Pinpoint the cell where the given text exists, returning its (X, Y) midpoint coordinate. 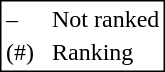
Ranking (105, 53)
Not ranked (105, 19)
(#) (20, 53)
– (20, 19)
